Locate the cell with the specified text and output its (x, y) center coordinate. 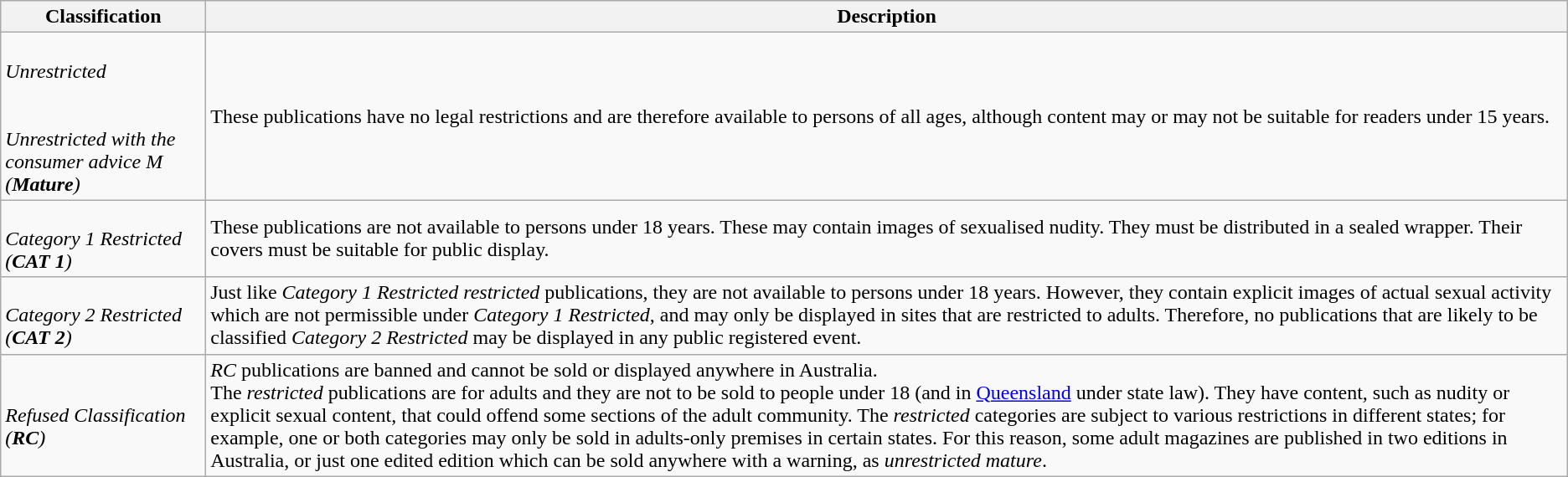
Category 1 Restricted (CAT 1) (104, 238)
Category 2 Restricted (CAT 2) (104, 315)
Description (887, 17)
Unrestricted Unrestricted with the consumer advice M (Mature) (104, 116)
Refused Classification (RC) (104, 415)
Classification (104, 17)
